Find where the given text appears and provide that cell's center as (X, Y) coordinate. 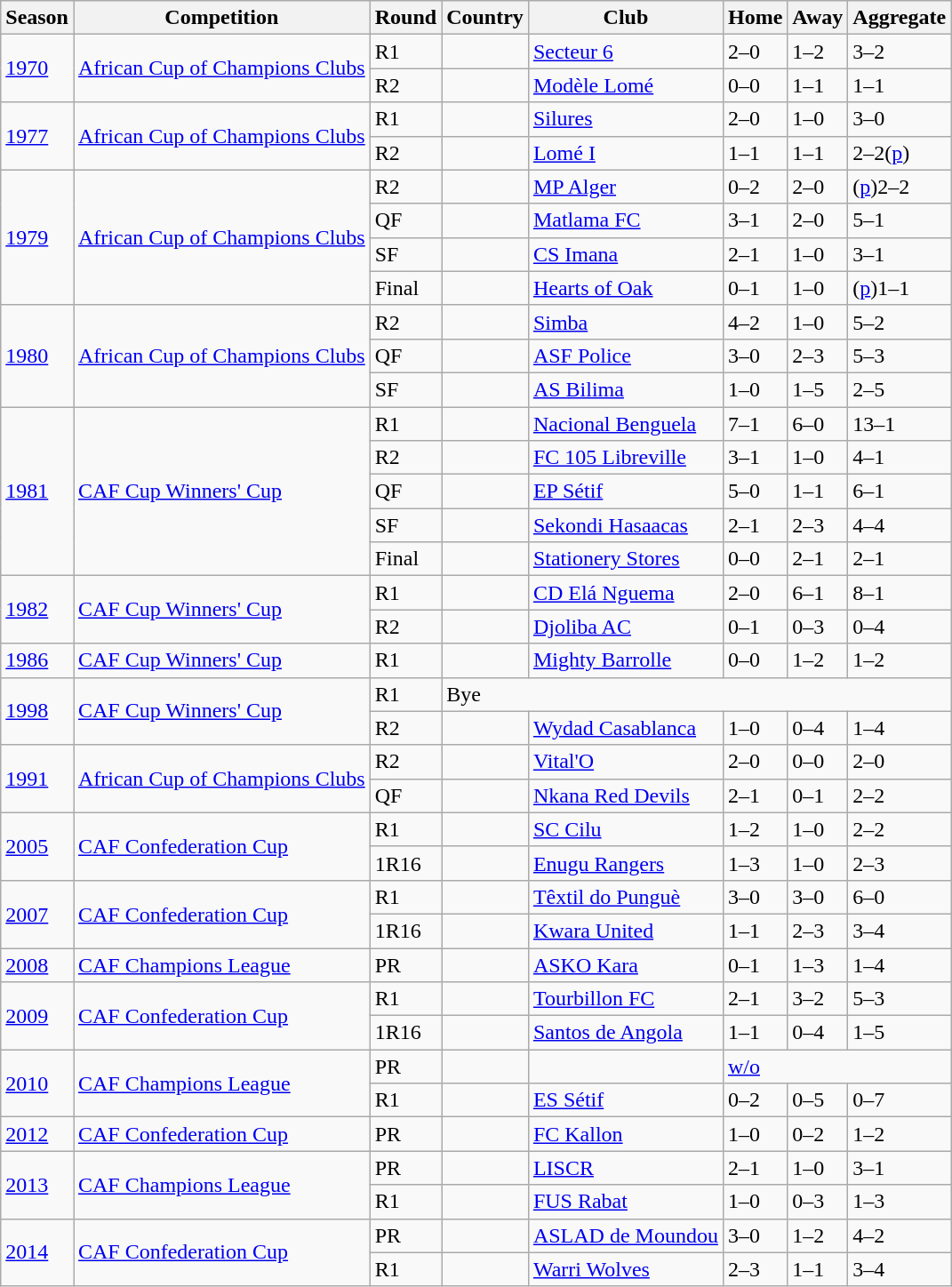
2013 (37, 1185)
Vital'O (626, 762)
Santos de Angola (626, 1033)
Kwara United (626, 931)
2008 (37, 964)
Stationery Stores (626, 559)
Aggregate (900, 18)
FC Kallon (626, 1134)
4–4 (900, 525)
CD Elá Nguema (626, 593)
2009 (37, 1016)
5–1 (900, 220)
SC Cilu (626, 829)
2010 (37, 1083)
2–2(p) (900, 153)
ASLAD de Moundou (626, 1235)
Country (485, 18)
1979 (37, 237)
FC 105 Libreville (626, 458)
Hearts of Oak (626, 288)
5–0 (755, 492)
1977 (37, 136)
ES Sétif (626, 1100)
Tourbillon FC (626, 999)
Round (405, 18)
ASKO Kara (626, 964)
1991 (37, 779)
8–1 (900, 593)
Têxtil do Punguè (626, 897)
Enugu Rangers (626, 863)
Season (37, 18)
1998 (37, 711)
7–1 (755, 424)
AS Bilima (626, 389)
ASF Police (626, 356)
Mighty Barrolle (626, 660)
1982 (37, 610)
Nacional Benguela (626, 424)
MP Alger (626, 187)
Secteur 6 (626, 52)
Club (626, 18)
13–1 (900, 424)
2012 (37, 1134)
1981 (37, 492)
Nkana Red Devils (626, 795)
1980 (37, 356)
Matlama FC (626, 220)
Home (755, 18)
(p)2–2 (900, 187)
(p)1–1 (900, 288)
0–7 (900, 1100)
Competition (221, 18)
2–5 (900, 389)
LISCR (626, 1168)
Djoliba AC (626, 627)
Modèle Lomé (626, 85)
4–1 (900, 458)
Lomé I (626, 153)
CS Imana (626, 254)
0–5 (818, 1100)
1986 (37, 660)
1970 (37, 68)
Away (818, 18)
FUS Rabat (626, 1202)
Warri Wolves (626, 1269)
2014 (37, 1252)
5–2 (900, 322)
EP Sétif (626, 492)
2005 (37, 846)
Bye (697, 694)
Silures (626, 119)
Sekondi Hasaacas (626, 525)
2007 (37, 914)
w/o (836, 1067)
Simba (626, 322)
Wydad Casablanca (626, 728)
